Locate the cell with the specified text and output its [X, Y] center coordinate. 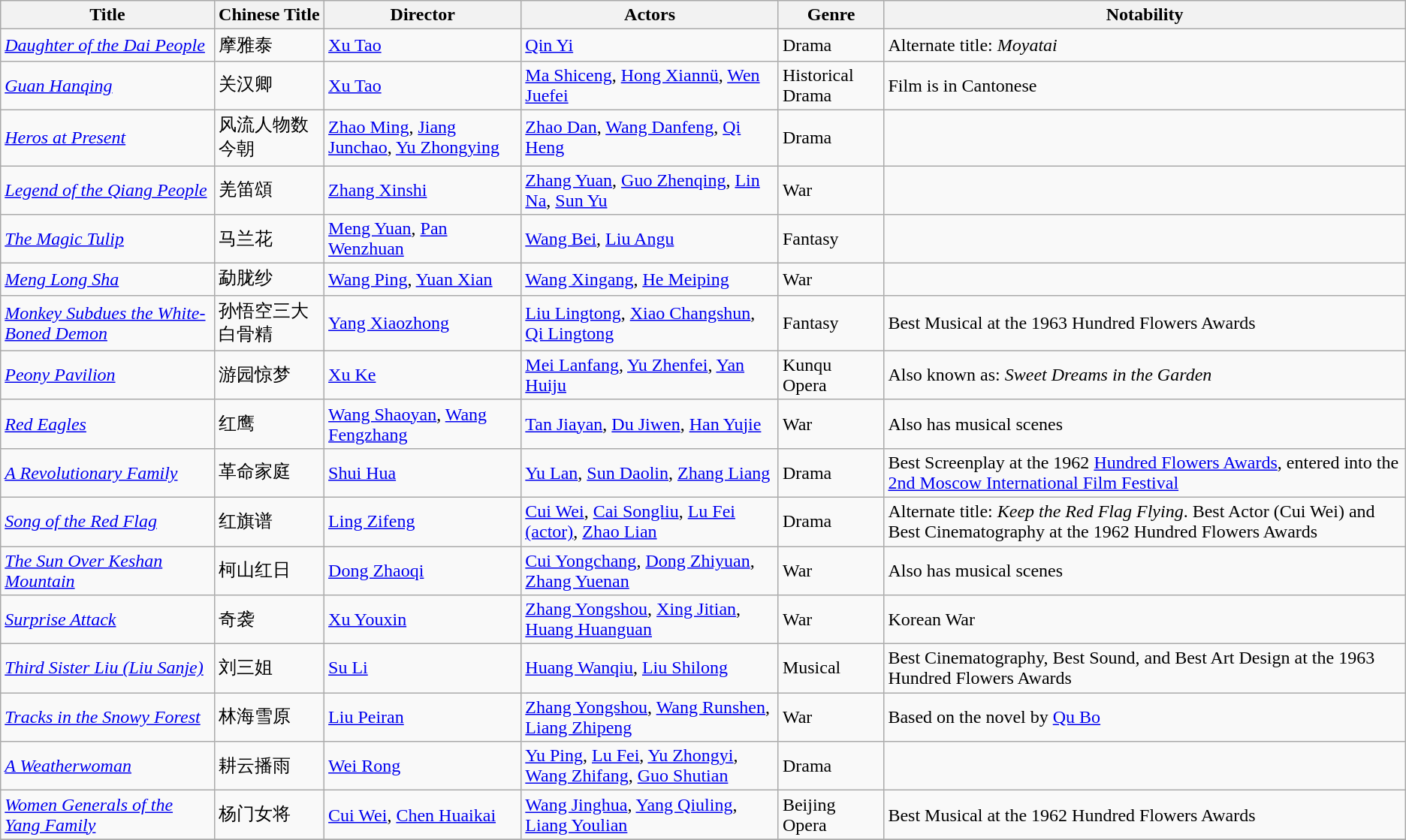
Best Musical at the 1962 Hundred Flowers Awards [1145, 815]
Yu Ping, Lu Fei, Yu Zhongyi, Wang Zhifang, Guo Shutian [650, 766]
红鹰 [269, 423]
Cui Wei, Cai Songliu, Lu Fei (actor), Zhao Lian [650, 521]
Genre [831, 15]
Director [423, 15]
Meng Long Sha [107, 279]
Actors [650, 15]
A Weatherwoman [107, 766]
Alternate title: Moyatai [1145, 45]
马兰花 [269, 239]
Tan Jiayan, Du Jiwen, Han Yujie [650, 423]
Zhao Dan, Wang Danfeng, Qi Heng [650, 137]
Wang Ping, Yuan Xian [423, 279]
Wang Jinghua, Yang Qiuling, Liang Youlian [650, 815]
Liu Peiran [423, 718]
Zhang Yongshou, Xing Jitian, Huang Huanguan [650, 620]
Based on the novel by Qu Bo [1145, 718]
关汉卿 [269, 86]
Wang Shaoyan, Wang Fengzhang [423, 423]
Xu Ke [423, 375]
Liu Lingtong, Xiao Changshun, Qi Lingtong [650, 323]
Musical [831, 668]
林海雪原 [269, 718]
Zhao Ming, Jiang Junchao, Yu Zhongying [423, 137]
Notability [1145, 15]
Women Generals of the Yang Family [107, 815]
柯山红日 [269, 571]
Dong Zhaoqi [423, 571]
奇袭 [269, 620]
Song of the Red Flag [107, 521]
The Magic Tulip [107, 239]
Monkey Subdues the White-Boned Demon [107, 323]
Historical Drama [831, 86]
Kunqu Opera [831, 375]
The Sun Over Keshan Mountain [107, 571]
Cui Yongchang, Dong Zhiyuan, Zhang Yuenan [650, 571]
A Revolutionary Family [107, 473]
Peony Pavilion [107, 375]
Wei Rong [423, 766]
Best Cinematography, Best Sound, and Best Art Design at the 1963 Hundred Flowers Awards [1145, 668]
Su Li [423, 668]
Film is in Cantonese [1145, 86]
Huang Wanqiu, Liu Shilong [650, 668]
孙悟空三大白骨精 [269, 323]
Wang Xingang, He Meiping [650, 279]
Mei Lanfang, Yu Zhenfei, Yan Huiju [650, 375]
Guan Hanqing [107, 86]
Daughter of the Dai People [107, 45]
Also known as: Sweet Dreams in the Garden [1145, 375]
Tracks in the Snowy Forest [107, 718]
Xu Youxin [423, 620]
耕云播雨 [269, 766]
Zhang Xinshi [423, 189]
Qin Yi [650, 45]
Zhang Yuan, Guo Zhenqing, Lin Na, Sun Yu [650, 189]
游园惊梦 [269, 375]
Best Screenplay at the 1962 Hundred Flowers Awards, entered into the 2nd Moscow International Film Festival [1145, 473]
勐胧纱 [269, 279]
Yang Xiaozhong [423, 323]
Meng Yuan, Pan Wenzhuan [423, 239]
摩雅泰 [269, 45]
Zhang Yongshou, Wang Runshen, Liang Zhipeng [650, 718]
Heros at Present [107, 137]
Third Sister Liu (Liu Sanje) [107, 668]
Wang Bei, Liu Angu [650, 239]
Ling Zifeng [423, 521]
Cui Wei, Chen Huaikai [423, 815]
刘三姐 [269, 668]
Legend of the Qiang People [107, 189]
革命家庭 [269, 473]
Title [107, 15]
羌笛頌 [269, 189]
Chinese Title [269, 15]
红旗谱 [269, 521]
Beijing Opera [831, 815]
Yu Lan, Sun Daolin, Zhang Liang [650, 473]
Ma Shiceng, Hong Xiannü, Wen Juefei [650, 86]
Shui Hua [423, 473]
Surprise Attack [107, 620]
Korean War [1145, 620]
Best Musical at the 1963 Hundred Flowers Awards [1145, 323]
风流人物数今朝 [269, 137]
Red Eagles [107, 423]
杨门女将 [269, 815]
Alternate title: Keep the Red Flag Flying. Best Actor (Cui Wei) and Best Cinematography at the 1962 Hundred Flowers Awards [1145, 521]
